Find where the given text appears and provide that cell's center as [X, Y] coordinate. 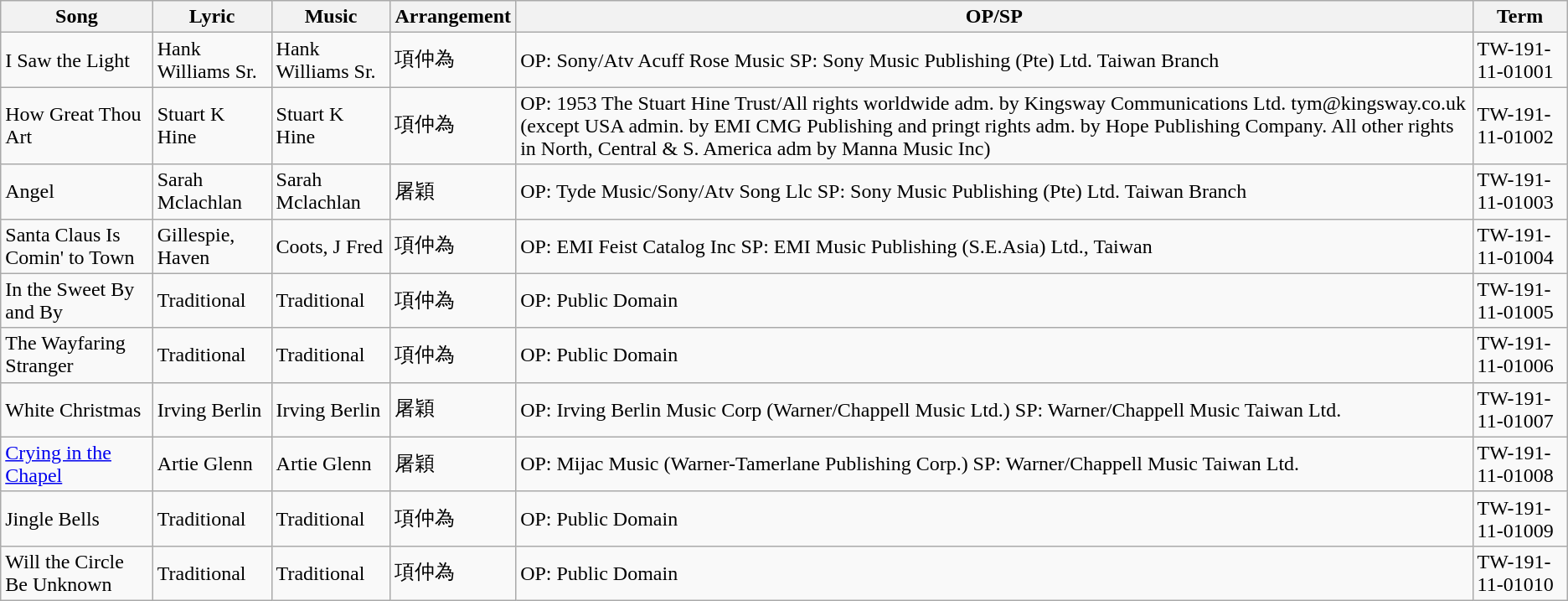
TW-191-11-01002 [1519, 126]
TW-191-11-01001 [1519, 60]
The Wayfaring Stranger [77, 355]
TW-191-11-01009 [1519, 518]
Jingle Bells [77, 518]
Gillespie, Haven [212, 246]
OP: Mijac Music (Warner-Tamerlane Publishing Corp.) SP: Warner/Chappell Music Taiwan Ltd. [994, 464]
OP: Sony/Atv Acuff Rose Music SP: Sony Music Publishing (Pte) Ltd. Taiwan Branch [994, 60]
Coots, J Fred [331, 246]
Angel [77, 191]
OP: Tyde Music/Sony/Atv Song Llc SP: Sony Music Publishing (Pte) Ltd. Taiwan Branch [994, 191]
Will the Circle Be Unknown [77, 573]
White Christmas [77, 409]
Music [331, 17]
TW-191-11-01003 [1519, 191]
TW-191-11-01007 [1519, 409]
Arrangement [453, 17]
Lyric [212, 17]
Song [77, 17]
OP: Irving Berlin Music Corp (Warner/Chappell Music Ltd.) SP: Warner/Chappell Music Taiwan Ltd. [994, 409]
Santa Claus Is Comin' to Town [77, 246]
How Great Thou Art [77, 126]
TW-191-11-01004 [1519, 246]
Term [1519, 17]
OP/SP [994, 17]
Crying in the Chapel [77, 464]
I Saw the Light [77, 60]
TW-191-11-01006 [1519, 355]
OP: EMI Feist Catalog Inc SP: EMI Music Publishing (S.E.Asia) Ltd., Taiwan [994, 246]
In the Sweet By and By [77, 300]
TW-191-11-01008 [1519, 464]
TW-191-11-01005 [1519, 300]
TW-191-11-01010 [1519, 573]
